Extract the [x, y] coordinate from the center of the cell holding the provided text.  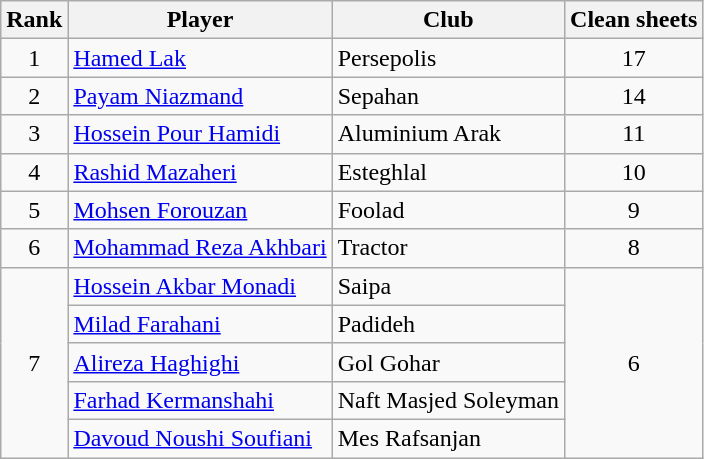
17 [634, 58]
Persepolis [448, 58]
11 [634, 134]
Farhad Kermanshahi [200, 400]
Milad Farahani [200, 324]
10 [634, 172]
Mohammad Reza Akhbari [200, 248]
Hossein Akbar Monadi [200, 286]
Payam Niazmand [200, 96]
7 [34, 362]
Sepahan [448, 96]
Saipa [448, 286]
5 [34, 210]
Rank [34, 20]
Hossein Pour Hamidi [200, 134]
Club [448, 20]
9 [634, 210]
Foolad [448, 210]
Davoud Noushi Soufiani [200, 438]
2 [34, 96]
1 [34, 58]
3 [34, 134]
Tractor [448, 248]
Aluminium Arak [448, 134]
Player [200, 20]
Hamed Lak [200, 58]
Alireza Haghighi [200, 362]
4 [34, 172]
Padideh [448, 324]
Rashid Mazaheri [200, 172]
Mes Rafsanjan [448, 438]
Naft Masjed Soleyman [448, 400]
14 [634, 96]
Gol Gohar [448, 362]
8 [634, 248]
Esteghlal [448, 172]
Mohsen Forouzan [200, 210]
Clean sheets [634, 20]
